Capture the cell that displays the provided text and extract its [X, Y] central coordinate. 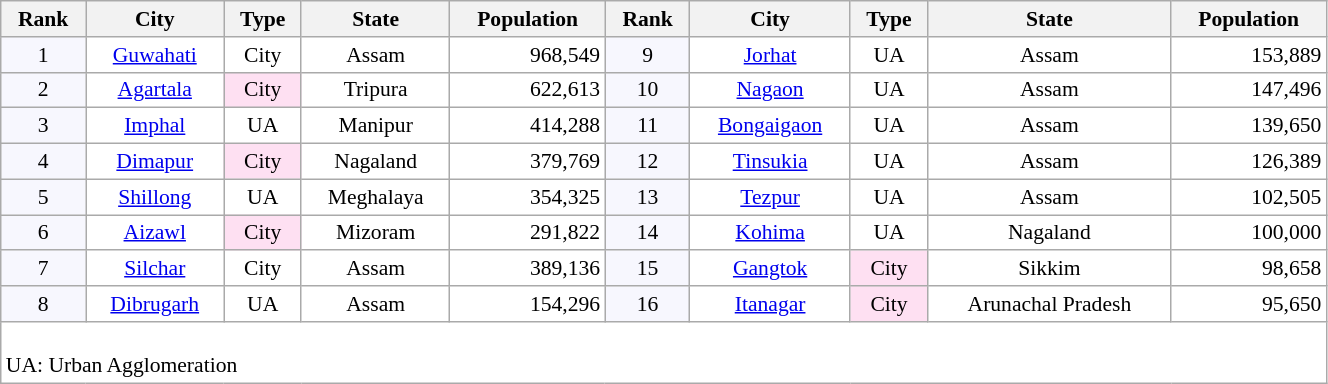
16 [648, 304]
Itanagar [770, 304]
414,288 [528, 126]
11 [648, 126]
622,613 [528, 90]
100,000 [1248, 233]
126,389 [1248, 162]
Bongaigaon [770, 126]
3 [44, 126]
Arunachal Pradesh [1050, 304]
Jorhat [770, 55]
Meghalaya [375, 197]
379,769 [528, 162]
Kohima [770, 233]
153,889 [1248, 55]
1 [44, 55]
4 [44, 162]
147,496 [1248, 90]
139,650 [1248, 126]
Tripura [375, 90]
98,658 [1248, 269]
Dimapur [155, 162]
291,822 [528, 233]
6 [44, 233]
968,549 [528, 55]
UA: Urban Agglomeration [664, 352]
9 [648, 55]
Aizawl [155, 233]
354,325 [528, 197]
7 [44, 269]
Imphal [155, 126]
Nagaon [770, 90]
8 [44, 304]
Gangtok [770, 269]
2 [44, 90]
Tinsukia [770, 162]
14 [648, 233]
154,296 [528, 304]
Silchar [155, 269]
389,136 [528, 269]
Mizoram [375, 233]
Sikkim [1050, 269]
Guwahati [155, 55]
Dibrugarh [155, 304]
Manipur [375, 126]
Agartala [155, 90]
Tezpur [770, 197]
95,650 [1248, 304]
5 [44, 197]
102,505 [1248, 197]
10 [648, 90]
15 [648, 269]
Shillong [155, 197]
13 [648, 197]
12 [648, 162]
